For the text-containing cell, return its midpoint in [X, Y] coordinate format. 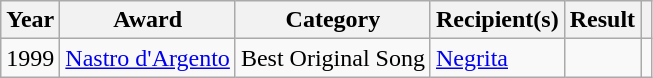
Category [332, 20]
Award [148, 20]
Recipient(s) [497, 20]
Negrita [497, 58]
1999 [30, 58]
Nastro d'Argento [148, 58]
Year [30, 20]
Result [602, 20]
Best Original Song [332, 58]
